Output the [x, y] coordinate of the center of the cell containing the given text.  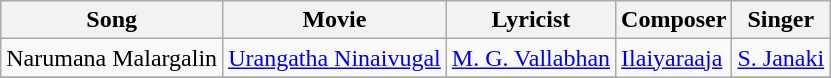
Movie [335, 20]
M. G. Vallabhan [530, 58]
Song [112, 20]
Singer [781, 20]
Composer [674, 20]
Urangatha Ninaivugal [335, 58]
Lyricist [530, 20]
Ilaiyaraaja [674, 58]
S. Janaki [781, 58]
Narumana Malargalin [112, 58]
